Provide the (x, y) coordinate of the cell's center where the given text is located.  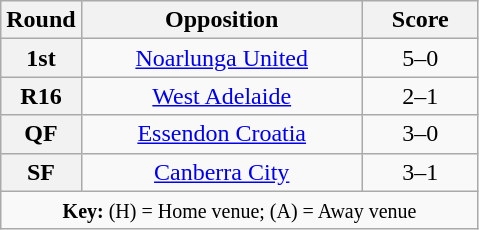
R16 (41, 96)
Noarlunga United (222, 58)
5–0 (420, 58)
SF (41, 172)
Round (41, 20)
2–1 (420, 96)
Key: (H) = Home venue; (A) = Away venue (240, 210)
Essendon Croatia (222, 134)
QF (41, 134)
1st (41, 58)
Opposition (222, 20)
3–1 (420, 172)
3–0 (420, 134)
Score (420, 20)
Canberra City (222, 172)
West Adelaide (222, 96)
